Detect which cell encompasses the target text, then output its [X, Y] center coordinate. 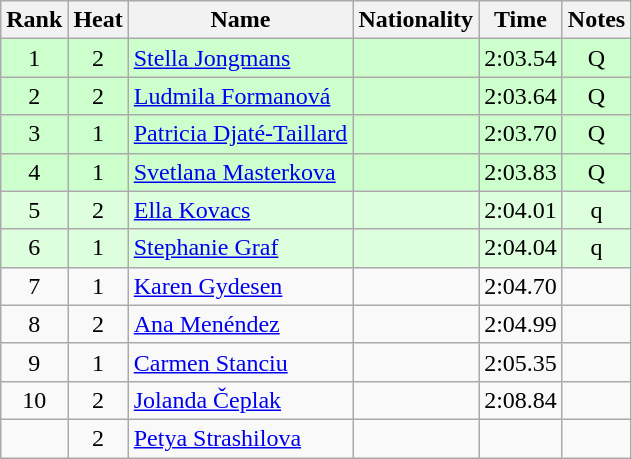
2:03.70 [521, 134]
Stella Jongmans [240, 58]
2:03.83 [521, 172]
Carmen Stanciu [240, 362]
Rank [34, 20]
2:05.35 [521, 362]
Notes [596, 20]
Name [240, 20]
2:04.99 [521, 324]
8 [34, 324]
Heat [98, 20]
Time [521, 20]
2:04.01 [521, 210]
5 [34, 210]
7 [34, 286]
2:03.54 [521, 58]
6 [34, 248]
Svetlana Masterkova [240, 172]
Ana Menéndez [240, 324]
2:04.04 [521, 248]
Ludmila Formanová [240, 96]
Karen Gydesen [240, 286]
2:08.84 [521, 400]
2:04.70 [521, 286]
10 [34, 400]
9 [34, 362]
Petya Strashilova [240, 438]
Stephanie Graf [240, 248]
Jolanda Čeplak [240, 400]
Ella Kovacs [240, 210]
Nationality [416, 20]
3 [34, 134]
2:03.64 [521, 96]
4 [34, 172]
Patricia Djaté-Taillard [240, 134]
